Detect which cell encompasses the target text, then output its (x, y) center coordinate. 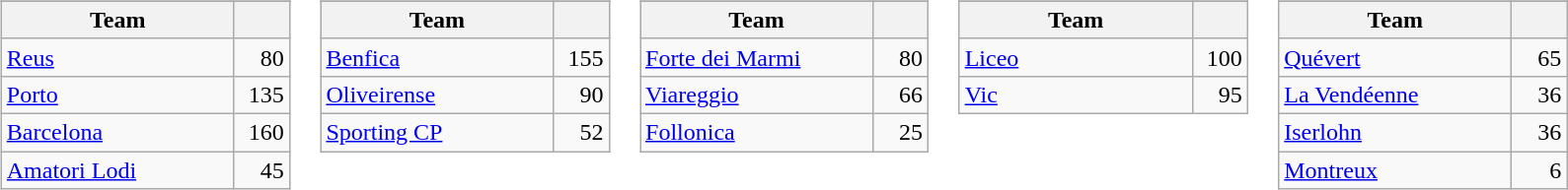
Viareggio (756, 95)
52 (581, 132)
Oliveirense (437, 95)
6 (1539, 170)
Porto (117, 95)
65 (1539, 57)
135 (261, 95)
25 (901, 132)
Sporting CP (437, 132)
Quévert (1395, 57)
Liceo (1076, 57)
100 (1220, 57)
155 (581, 57)
95 (1220, 95)
160 (261, 132)
Reus (117, 57)
66 (901, 95)
45 (261, 170)
Montreux (1395, 170)
La Vendéenne (1395, 95)
Vic (1076, 95)
Amatori Lodi (117, 170)
Follonica (756, 132)
Iserlohn (1395, 132)
Forte dei Marmi (756, 57)
Barcelona (117, 132)
90 (581, 95)
Benfica (437, 57)
